Find where the given text appears and provide that cell's center as [x, y] coordinate. 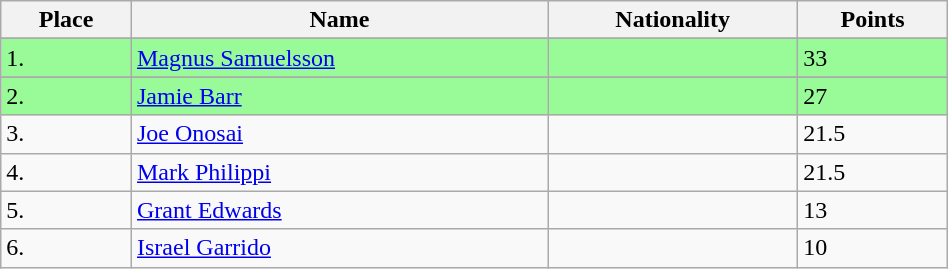
13 [872, 210]
Israel Garrido [339, 248]
3. [66, 134]
Nationality [673, 20]
Place [66, 20]
Points [872, 20]
Mark Philippi [339, 172]
Jamie Barr [339, 96]
33 [872, 58]
Name [339, 20]
10 [872, 248]
5. [66, 210]
Magnus Samuelsson [339, 58]
1. [66, 58]
6. [66, 248]
2. [66, 96]
Grant Edwards [339, 210]
Joe Onosai [339, 134]
27 [872, 96]
4. [66, 172]
